From the cell containing the given text, extract its center point as [X, Y] coordinate. 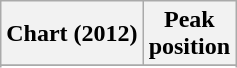
Peakposition [189, 34]
Chart (2012) [72, 34]
